Pinpoint the cell where the given text exists, returning its (x, y) midpoint coordinate. 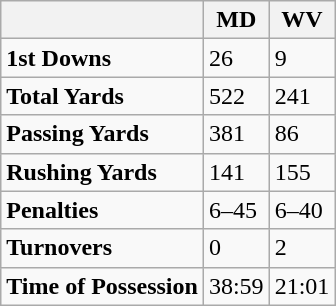
21:01 (302, 286)
1st Downs (102, 58)
141 (236, 172)
MD (236, 20)
Penalties (102, 210)
155 (302, 172)
86 (302, 134)
2 (302, 248)
WV (302, 20)
6–40 (302, 210)
26 (236, 58)
Turnovers (102, 248)
522 (236, 96)
Time of Possession (102, 286)
38:59 (236, 286)
Passing Yards (102, 134)
9 (302, 58)
Rushing Yards (102, 172)
241 (302, 96)
6–45 (236, 210)
Total Yards (102, 96)
381 (236, 134)
0 (236, 248)
